Provide the (x, y) coordinate of the cell's center where the given text is located.  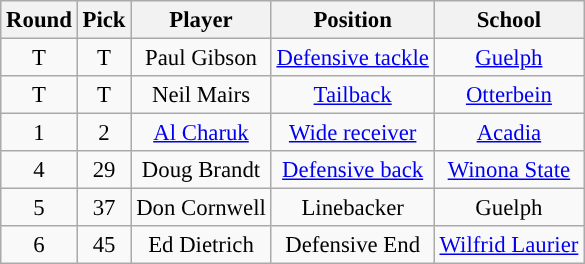
Player (201, 20)
Defensive back (352, 170)
Ed Dietrich (201, 245)
Doug Brandt (201, 170)
4 (39, 170)
Wilfrid Laurier (508, 245)
Acadia (508, 133)
37 (104, 208)
Defensive End (352, 245)
Defensive tackle (352, 58)
Linebacker (352, 208)
Otterbein (508, 95)
Round (39, 20)
Pick (104, 20)
Don Cornwell (201, 208)
Al Charuk (201, 133)
2 (104, 133)
29 (104, 170)
45 (104, 245)
Position (352, 20)
1 (39, 133)
School (508, 20)
6 (39, 245)
Tailback (352, 95)
5 (39, 208)
Paul Gibson (201, 58)
Winona State (508, 170)
Neil Mairs (201, 95)
Wide receiver (352, 133)
